Search for the cell housing the specified text and yield its [X, Y] center coordinate. 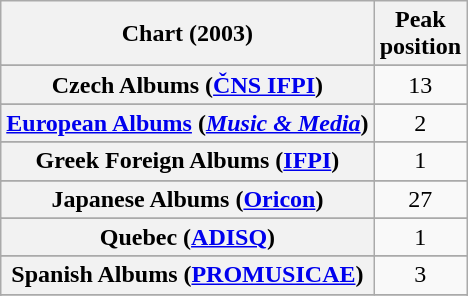
Quebec (ADISQ) [188, 237]
13 [420, 85]
Chart (2003) [188, 34]
3 [420, 275]
Czech Albums (ČNS IFPI) [188, 85]
Peakposition [420, 34]
2 [420, 123]
Japanese Albums (Oricon) [188, 199]
European Albums (Music & Media) [188, 123]
27 [420, 199]
Greek Foreign Albums (IFPI) [188, 161]
Spanish Albums (PROMUSICAE) [188, 275]
